Scan for the cell matching the given text and deliver its (X, Y) coordinate at center. 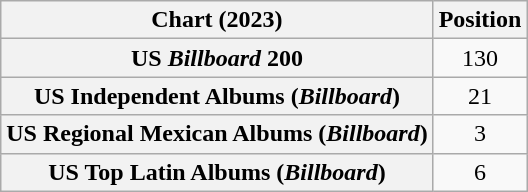
130 (480, 58)
Chart (2023) (217, 20)
6 (480, 172)
US Regional Mexican Albums (Billboard) (217, 134)
Position (480, 20)
21 (480, 96)
US Top Latin Albums (Billboard) (217, 172)
3 (480, 134)
US Independent Albums (Billboard) (217, 96)
US Billboard 200 (217, 58)
